Detect which cell encompasses the target text, then output its [x, y] center coordinate. 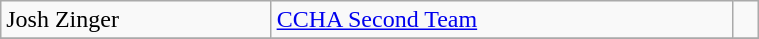
CCHA Second Team [502, 20]
Josh Zinger [136, 20]
